Locate the cell with the specified text and output its (X, Y) center coordinate. 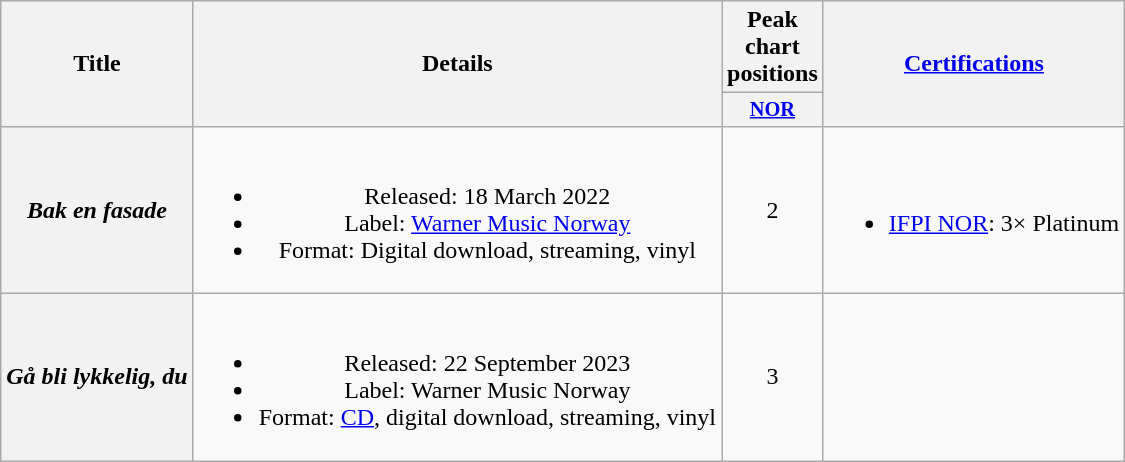
2 (773, 210)
Bak en fasade (97, 210)
Peak chart positions (773, 47)
Details (457, 64)
Certifications (974, 64)
Title (97, 64)
3 (773, 378)
NOR (773, 110)
IFPI NOR: 3× Platinum (974, 210)
Gå bli lykkelig, du (97, 378)
Released: 22 September 2023Label: Warner Music NorwayFormat: CD, digital download, streaming, vinyl (457, 378)
Released: 18 March 2022Label: Warner Music NorwayFormat: Digital download, streaming, vinyl (457, 210)
